Capture the cell that displays the provided text and extract its [X, Y] central coordinate. 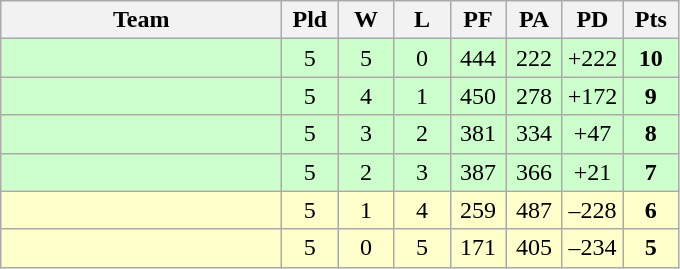
487 [534, 210]
Pld [310, 20]
+172 [592, 96]
222 [534, 58]
6 [651, 210]
8 [651, 134]
387 [478, 172]
9 [651, 96]
PD [592, 20]
381 [478, 134]
+222 [592, 58]
W [366, 20]
+47 [592, 134]
444 [478, 58]
405 [534, 248]
Team [142, 20]
–228 [592, 210]
278 [534, 96]
334 [534, 134]
PF [478, 20]
PA [534, 20]
–234 [592, 248]
Pts [651, 20]
259 [478, 210]
+21 [592, 172]
366 [534, 172]
10 [651, 58]
450 [478, 96]
7 [651, 172]
L [422, 20]
171 [478, 248]
